For the text-containing cell, return its midpoint in (x, y) coordinate format. 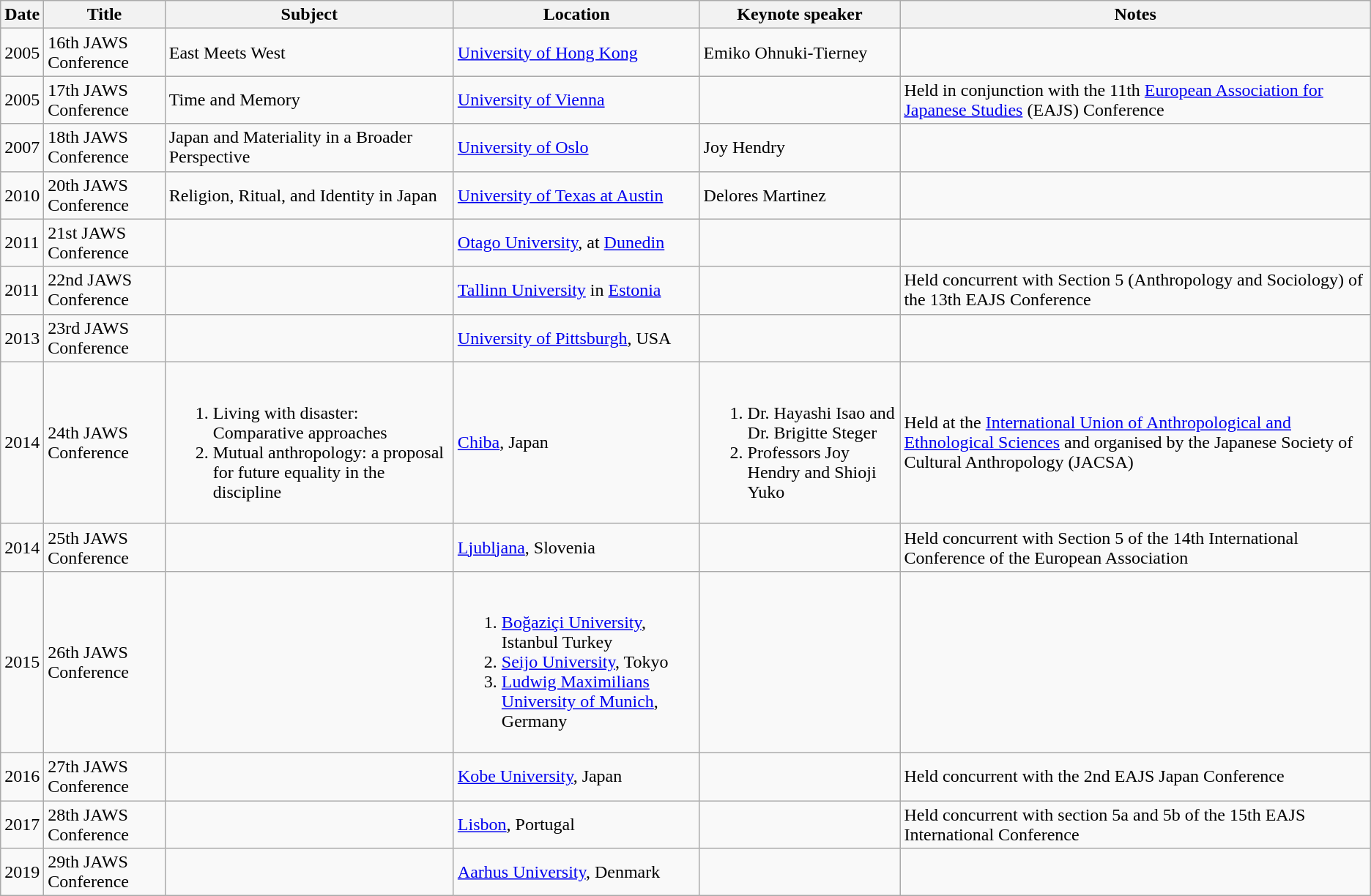
Held concurrent with section 5a and 5b of the 15th EAJS International Conference (1135, 824)
Ljubljana, Slovenia (576, 548)
Japan and Materiality in a Broader Perspective (309, 148)
Held concurrent with Section 5 (Anthropology and Sociology) of the 13th EAJS Conference (1135, 290)
Held in conjunction with the 11th European Association for Japanese Studies (EAJS) Conference (1135, 100)
20th JAWS Conference (104, 195)
2017 (22, 824)
17th JAWS Conference (104, 100)
24th JAWS Conference (104, 442)
2016 (22, 776)
Time and Memory (309, 100)
University of Vienna (576, 100)
University of Texas at Austin (576, 195)
Location (576, 15)
2015 (22, 662)
2007 (22, 148)
29th JAWS Conference (104, 873)
16th JAWS Conference (104, 53)
Otago University, at Dunedin (576, 243)
Aarhus University, Denmark (576, 873)
East Meets West (309, 53)
Keynote speaker (800, 15)
25th JAWS Conference (104, 548)
27th JAWS Conference (104, 776)
2019 (22, 873)
Held at the International Union of Anthropological and Ethnological Sciences and organised by the Japanese Society of Cultural Anthropology (JACSA) (1135, 442)
Subject (309, 15)
University of Hong Kong (576, 53)
2010 (22, 195)
Title (104, 15)
Date (22, 15)
Dr. Hayashi Isao and Dr. Brigitte StegerProfessors Joy Hendry and Shioji Yuko (800, 442)
2013 (22, 338)
Chiba, Japan (576, 442)
28th JAWS Conference (104, 824)
Kobe University, Japan (576, 776)
Religion, Ritual, and Identity in Japan (309, 195)
Held concurrent with Section 5 of the 14th International Conference of the European Association (1135, 548)
University of Pittsburgh, USA (576, 338)
26th JAWS Conference (104, 662)
Tallinn University in Estonia (576, 290)
Notes (1135, 15)
Delores Martinez (800, 195)
Lisbon, Portugal (576, 824)
22nd JAWS Conference (104, 290)
Joy Hendry (800, 148)
Living with disaster: Comparative approachesMutual anthropology: a proposal for future equality in the discipline (309, 442)
18th JAWS Conference (104, 148)
Emiko Ohnuki-Tierney (800, 53)
23rd JAWS Conference (104, 338)
Boğaziçi University, Istanbul TurkeySeijo University, TokyoLudwig Maximilians University of Munich, Germany (576, 662)
21st JAWS Conference (104, 243)
Held concurrent with the 2nd EAJS Japan Conference (1135, 776)
University of Oslo (576, 148)
